For the text-containing cell, return its midpoint in (X, Y) coordinate format. 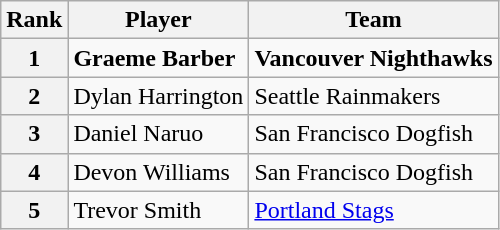
1 (34, 58)
Vancouver Nighthawks (374, 58)
4 (34, 172)
Player (158, 20)
Daniel Naruo (158, 134)
Team (374, 20)
5 (34, 210)
2 (34, 96)
Portland Stags (374, 210)
Dylan Harrington (158, 96)
3 (34, 134)
Graeme Barber (158, 58)
Seattle Rainmakers (374, 96)
Rank (34, 20)
Devon Williams (158, 172)
Trevor Smith (158, 210)
